Identify which cell holds the provided text, then report its [x, y] central coordinate. 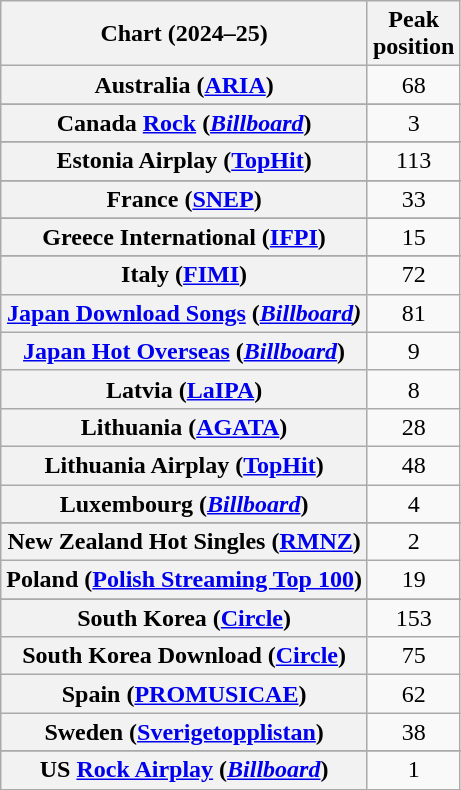
2 [413, 542]
Italy (FIMI) [184, 275]
28 [413, 427]
New Zealand Hot Singles (RMNZ) [184, 542]
Spain (PROMUSICAE) [184, 694]
France (SNEP) [184, 199]
US Rock Airplay (Billboard) [184, 770]
153 [413, 618]
4 [413, 503]
Luxembourg (Billboard) [184, 503]
Japan Download Songs (Billboard) [184, 313]
Greece International (IFPI) [184, 237]
9 [413, 351]
Japan Hot Overseas (Billboard) [184, 351]
15 [413, 237]
81 [413, 313]
Peakposition [413, 34]
113 [413, 161]
75 [413, 656]
Lithuania (AGATA) [184, 427]
3 [413, 123]
1 [413, 770]
South Korea Download (Circle) [184, 656]
Canada Rock (Billboard) [184, 123]
48 [413, 465]
8 [413, 389]
72 [413, 275]
68 [413, 85]
Chart (2024–25) [184, 34]
19 [413, 580]
Latvia (LaIPA) [184, 389]
62 [413, 694]
Australia (ARIA) [184, 85]
South Korea (Circle) [184, 618]
Estonia Airplay (TopHit) [184, 161]
33 [413, 199]
Poland (Polish Streaming Top 100) [184, 580]
38 [413, 732]
Sweden (Sverigetopplistan) [184, 732]
Lithuania Airplay (TopHit) [184, 465]
